Extract the (x, y) coordinate from the center of the cell holding the provided text.  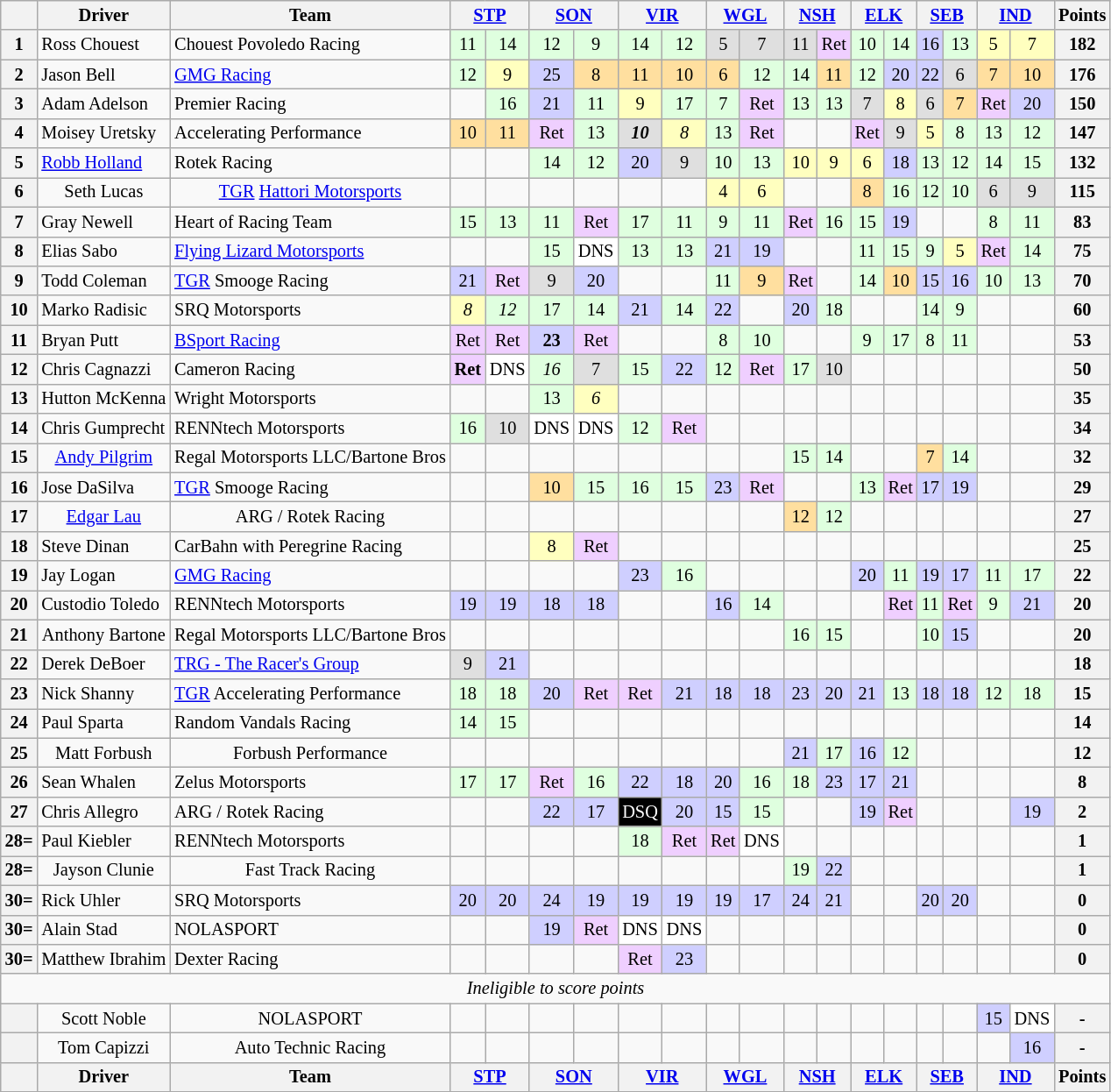
Paul Sparta (103, 723)
Matt Forbush (103, 753)
Adam Adelson (103, 103)
BSport Racing (310, 340)
Jay Logan (103, 576)
Bryan Putt (103, 340)
Chris Cagnazzi (103, 369)
Wright Motorsports (310, 399)
32 (1082, 457)
Scott Noble (103, 1018)
CarBahn with Peregrine Racing (310, 546)
Andy Pilgrim (103, 457)
Dexter Racing (310, 959)
Random Vandals Racing (310, 723)
83 (1082, 222)
182 (1082, 45)
Premier Racing (310, 103)
Seth Lucas (103, 192)
DSQ (640, 812)
50 (1082, 369)
Robb Holland (103, 163)
Moisey Uretsky (103, 133)
Matthew Ibrahim (103, 959)
Paul Kiebler (103, 841)
Chouest Povoledo Racing (310, 45)
Jayson Clunie (103, 870)
115 (1082, 192)
Anthony Bartone (103, 635)
Auto Technic Racing (310, 1047)
TGR Accelerating Performance (310, 693)
132 (1082, 163)
Edgar Lau (103, 516)
Cameron Racing (310, 369)
Ross Chouest (103, 45)
Ineligible to score points (555, 989)
Chris Gumprecht (103, 429)
Derek DeBoer (103, 664)
34 (1082, 429)
Tom Capizzi (103, 1047)
70 (1082, 280)
Accelerating Performance (310, 133)
35 (1082, 399)
Flying Lizard Motorsports (310, 252)
Nick Shanny (103, 693)
Forbush Performance (310, 753)
Gray Newell (103, 222)
Hutton McKenna (103, 399)
176 (1082, 74)
Fast Track Racing (310, 870)
Chris Allegro (103, 812)
Heart of Racing Team (310, 222)
Jose DaSilva (103, 487)
Steve Dinan (103, 546)
Elias Sabo (103, 252)
TGR Hattori Motorsports (310, 192)
Jason Bell (103, 74)
26 (19, 782)
147 (1082, 133)
Rick Uhler (103, 900)
Todd Coleman (103, 280)
TRG - The Racer's Group (310, 664)
150 (1082, 103)
Sean Whalen (103, 782)
75 (1082, 252)
Zelus Motorsports (310, 782)
Rotek Racing (310, 163)
Marko Radisic (103, 310)
Custodio Toledo (103, 605)
Alain Stad (103, 930)
53 (1082, 340)
60 (1082, 310)
29 (1082, 487)
3 (19, 103)
